Search for the cell housing the specified text and yield its (X, Y) center coordinate. 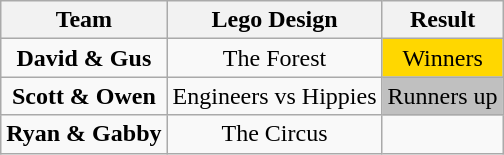
Result (442, 20)
Engineers vs Hippies (274, 96)
David & Gus (84, 58)
The Forest (274, 58)
Ryan & Gabby (84, 134)
The Circus (274, 134)
Winners (442, 58)
Scott & Owen (84, 96)
Lego Design (274, 20)
Runners up (442, 96)
Team (84, 20)
